Determine the (x, y) coordinate at the center of the cell enclosing the given text.  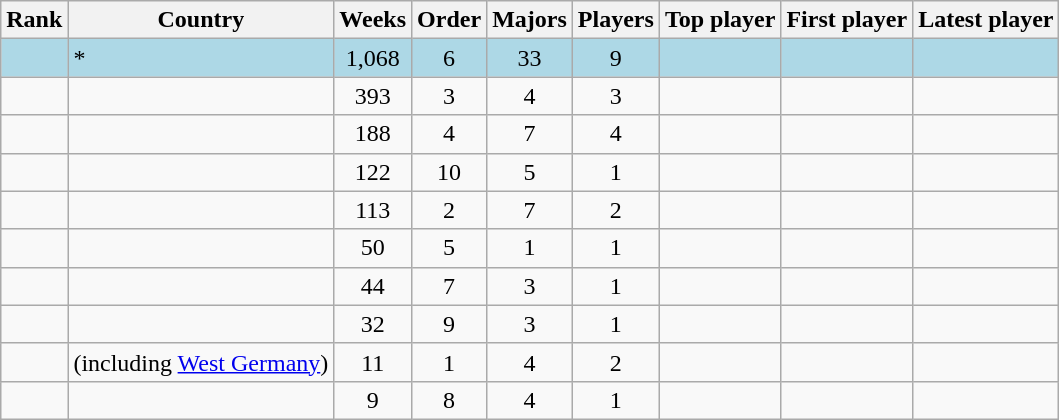
1,068 (373, 58)
* (201, 58)
First player (847, 20)
50 (373, 248)
44 (373, 286)
6 (450, 58)
(including West Germany) (201, 362)
Rank (34, 20)
188 (373, 134)
8 (450, 400)
Players (616, 20)
Country (201, 20)
113 (373, 210)
Latest player (986, 20)
10 (450, 172)
32 (373, 324)
Majors (530, 20)
Weeks (373, 20)
122 (373, 172)
Top player (720, 20)
Order (450, 20)
33 (530, 58)
11 (373, 362)
393 (373, 96)
